Search for the cell housing the specified text and yield its (X, Y) center coordinate. 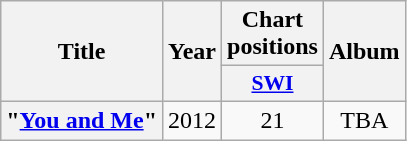
Chart positions (273, 34)
TBA (364, 120)
21 (273, 120)
Album (364, 52)
Year (192, 52)
Title (82, 52)
"You and Me" (82, 120)
SWI (273, 84)
2012 (192, 120)
